Capture the cell that displays the provided text and extract its (X, Y) central coordinate. 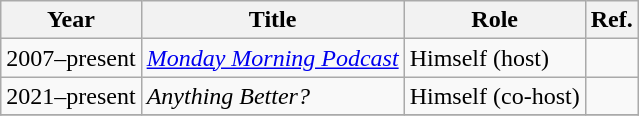
Year (71, 20)
Role (494, 20)
Title (272, 20)
2007–present (71, 58)
2021–present (71, 96)
Monday Morning Podcast (272, 58)
Himself (host) (494, 58)
Anything Better? (272, 96)
Ref. (612, 20)
Himself (co-host) (494, 96)
